Detect which cell encompasses the target text, then output its [X, Y] center coordinate. 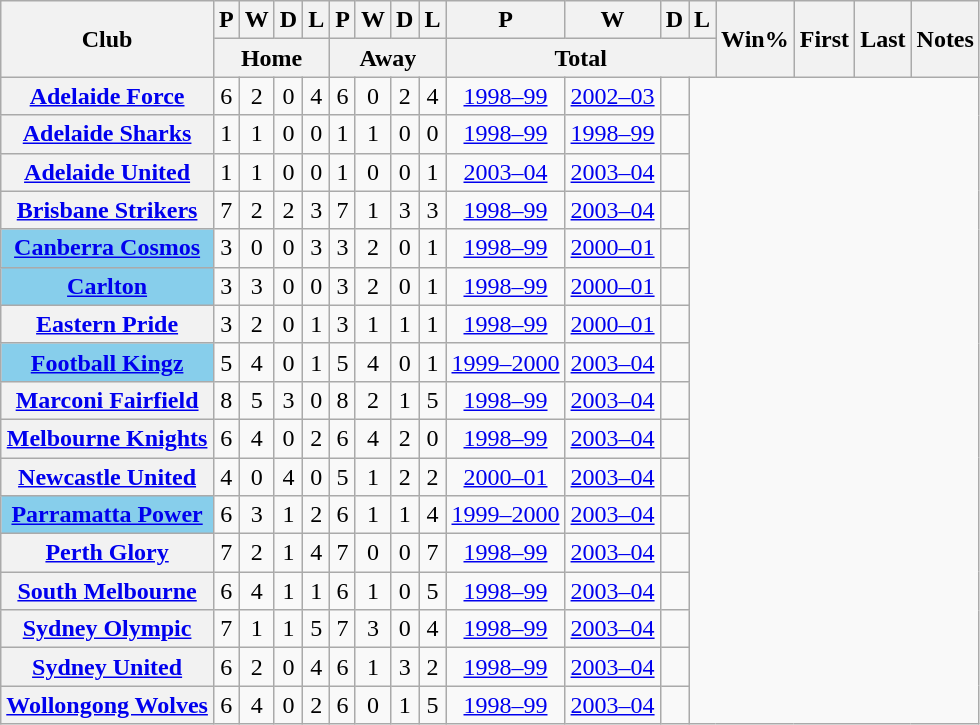
Sydney United [108, 667]
Marconi Fairfield [108, 400]
Adelaide Sharks [108, 134]
Win% [756, 39]
Last [883, 39]
Sydney Olympic [108, 629]
Parramatta Power [108, 515]
First [824, 39]
Brisbane Strikers [108, 210]
Total [581, 58]
Adelaide Force [108, 96]
Adelaide United [108, 172]
Away [388, 58]
South Melbourne [108, 591]
Football Kingz [108, 362]
Wollongong Wolves [108, 705]
Perth Glory [108, 553]
Melbourne Knights [108, 438]
Club [108, 39]
Notes [945, 39]
Home [271, 58]
2002–03 [612, 96]
Canberra Cosmos [108, 248]
Carlton [108, 286]
Newcastle United [108, 477]
Eastern Pride [108, 324]
